From the cell containing the given text, extract its center point as (X, Y) coordinate. 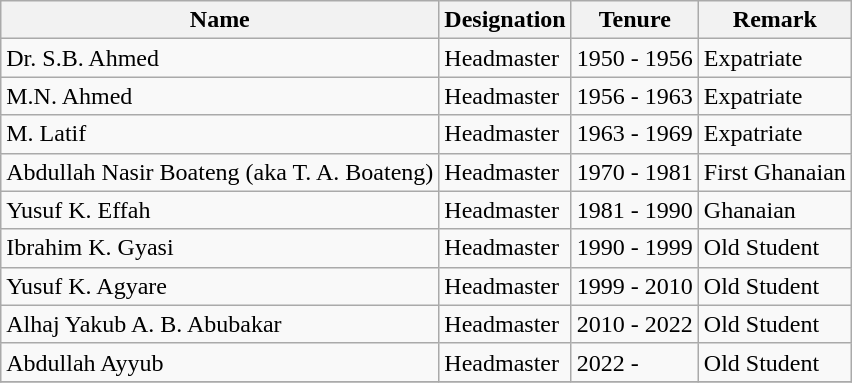
Name (220, 20)
1950 - 1956 (634, 58)
Dr. S.B. Ahmed (220, 58)
Remark (774, 20)
Ghanaian (774, 210)
M.N. Ahmed (220, 96)
First Ghanaian (774, 172)
1970 - 1981 (634, 172)
Abdullah Ayyub (220, 362)
1963 - 1969 (634, 134)
M. Latif (220, 134)
1956 - 1963 (634, 96)
Yusuf K. Effah (220, 210)
Abdullah Nasir Boateng (aka T. A. Boateng) (220, 172)
1999 - 2010 (634, 286)
1990 - 1999 (634, 248)
Ibrahim K. Gyasi (220, 248)
Tenure (634, 20)
Designation (505, 20)
2010 - 2022 (634, 324)
Alhaj Yakub A. B. Abubakar (220, 324)
Yusuf K. Agyare (220, 286)
2022 - (634, 362)
1981 - 1990 (634, 210)
